Extract the (X, Y) coordinate from the center of the cell holding the provided text.  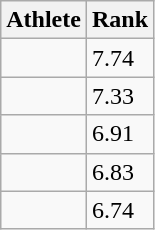
6.74 (120, 210)
7.33 (120, 96)
Athlete (44, 20)
6.83 (120, 172)
7.74 (120, 58)
6.91 (120, 134)
Rank (120, 20)
